Detect which cell encompasses the target text, then output its [X, Y] center coordinate. 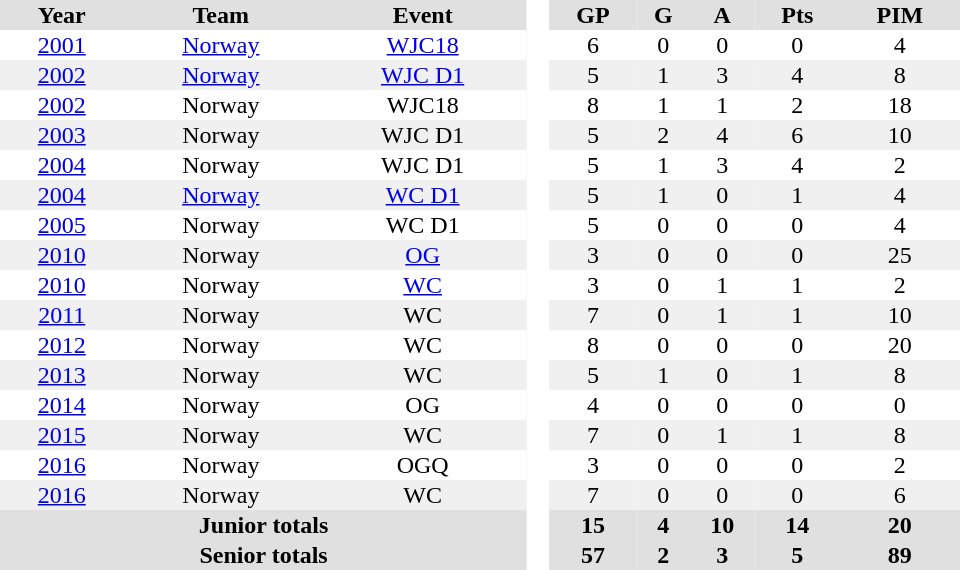
Junior totals [264, 525]
18 [900, 105]
OGQ [422, 465]
2013 [62, 375]
Event [422, 15]
14 [798, 525]
Senior totals [264, 555]
2015 [62, 435]
2003 [62, 135]
G [663, 15]
25 [900, 255]
2014 [62, 405]
Pts [798, 15]
PIM [900, 15]
89 [900, 555]
2005 [62, 225]
15 [593, 525]
2011 [62, 315]
Team [222, 15]
57 [593, 555]
Year [62, 15]
A [722, 15]
2001 [62, 45]
2012 [62, 345]
GP [593, 15]
